Output the (x, y) coordinate of the center of the cell containing the given text.  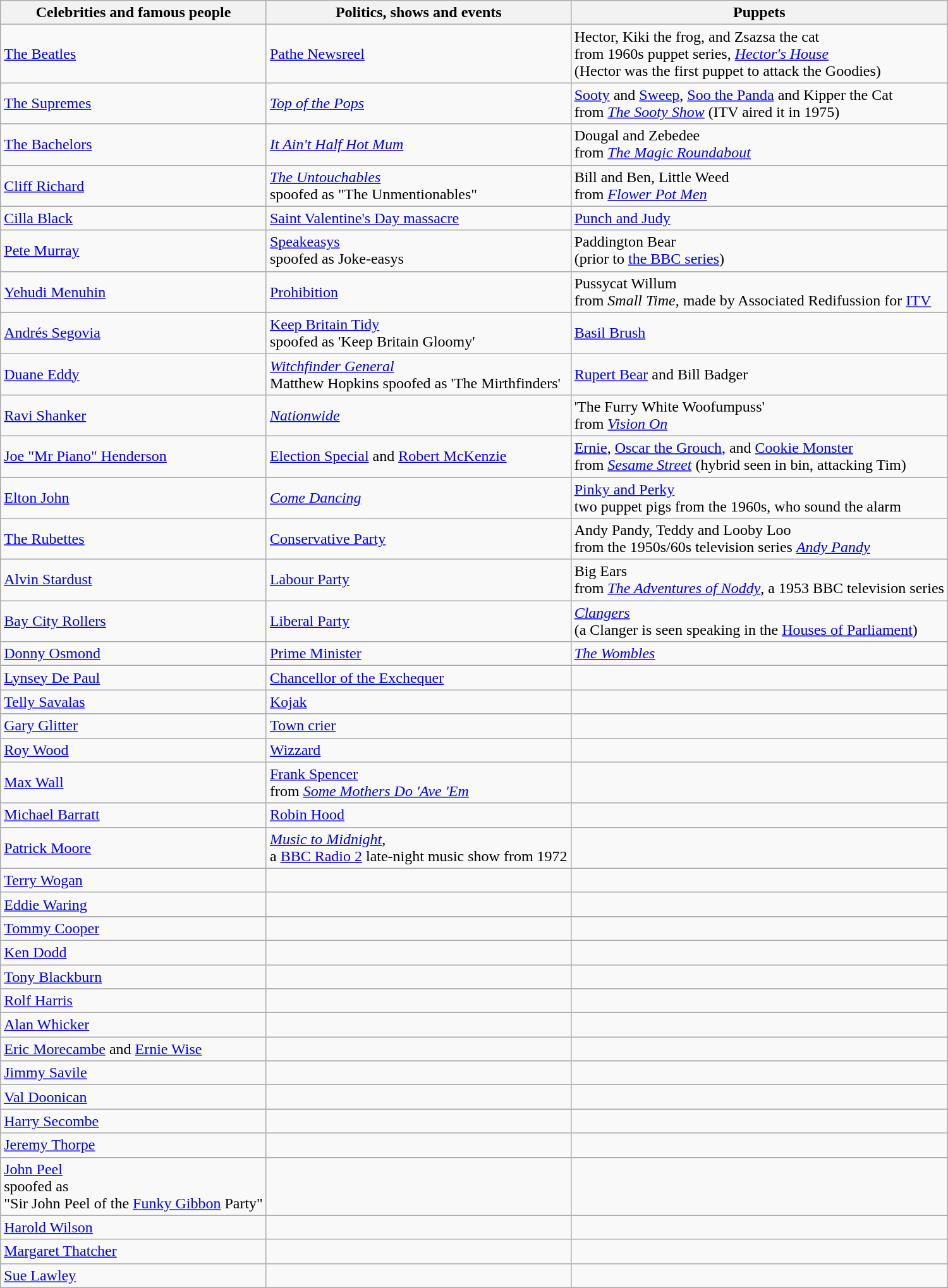
The Beatles (134, 54)
Terry Wogan (134, 880)
Politics, shows and events (418, 13)
Big Earsfrom The Adventures of Noddy, a 1953 BBC television series (759, 580)
Ken Dodd (134, 952)
Telly Savalas (134, 702)
Eric Morecambe and Ernie Wise (134, 1049)
Puppets (759, 13)
Celebrities and famous people (134, 13)
Cliff Richard (134, 186)
Speakeasysspoofed as Joke-easys (418, 250)
Cilla Black (134, 218)
Ernie, Oscar the Grouch, and Cookie Monsterfrom Sesame Street (hybrid seen in bin, attacking Tim) (759, 457)
Max Wall (134, 783)
Yehudi Menuhin (134, 292)
Chancellor of the Exchequer (418, 678)
Joe "Mr Piano" Henderson (134, 457)
Liberal Party (418, 621)
Wizzard (418, 750)
Duane Eddy (134, 374)
Saint Valentine's Day massacre (418, 218)
It Ain't Half Hot Mum (418, 144)
Kojak (418, 702)
Bay City Rollers (134, 621)
Rupert Bear and Bill Badger (759, 374)
Harold Wilson (134, 1227)
Town crier (418, 726)
The Untouchablesspoofed as "The Unmentionables" (418, 186)
Donny Osmond (134, 654)
Paddington Bear(prior to the BBC series) (759, 250)
Clangers(a Clanger is seen speaking in the Houses of Parliament) (759, 621)
Prohibition (418, 292)
Andy Pandy, Teddy and Looby Loofrom the 1950s/60s television series Andy Pandy (759, 539)
Hector, Kiki the frog, and Zsazsa the catfrom 1960s puppet series, Hector's House(Hector was the first puppet to attack the Goodies) (759, 54)
The Wombles (759, 654)
Jimmy Savile (134, 1073)
'The Furry White Woofumpuss'from Vision On (759, 415)
Sooty and Sweep, Soo the Panda and Kipper the Catfrom The Sooty Show (ITV aired it in 1975) (759, 104)
Pussycat Willumfrom Small Time, made by Associated Redifussion for ITV (759, 292)
Jeremy Thorpe (134, 1145)
The Supremes (134, 104)
Pinky and Perkytwo puppet pigs from the 1960s, who sound the alarm (759, 497)
Val Doonican (134, 1097)
Lynsey De Paul (134, 678)
The Bachelors (134, 144)
Music to Midnight,a BBC Radio 2 late-night music show from 1972 (418, 847)
Witchfinder GeneralMatthew Hopkins spoofed as 'The Mirthfinders' (418, 374)
Sue Lawley (134, 1275)
Pathe Newsreel (418, 54)
Alvin Stardust (134, 580)
Bill and Ben, Little Weedfrom Flower Pot Men (759, 186)
Pete Murray (134, 250)
Andrés Segovia (134, 333)
Tony Blackburn (134, 977)
Punch and Judy (759, 218)
John Peelspoofed as"Sir John Peel of the Funky Gibbon Party" (134, 1186)
Elton John (134, 497)
Robin Hood (418, 815)
Alan Whicker (134, 1025)
Roy Wood (134, 750)
Keep Britain Tidyspoofed as 'Keep Britain Gloomy' (418, 333)
Rolf Harris (134, 1001)
Conservative Party (418, 539)
Prime Minister (418, 654)
Gary Glitter (134, 726)
Harry Secombe (134, 1121)
Frank Spencerfrom Some Mothers Do 'Ave 'Em (418, 783)
Ravi Shanker (134, 415)
Tommy Cooper (134, 928)
Eddie Waring (134, 904)
The Rubettes (134, 539)
Nationwide (418, 415)
Election Special and Robert McKenzie (418, 457)
Margaret Thatcher (134, 1251)
Labour Party (418, 580)
Michael Barratt (134, 815)
Dougal and Zebedeefrom The Magic Roundabout (759, 144)
Basil Brush (759, 333)
Come Dancing (418, 497)
Patrick Moore (134, 847)
Top of the Pops (418, 104)
